Extract the [x, y] coordinate from the center of the cell holding the provided text.  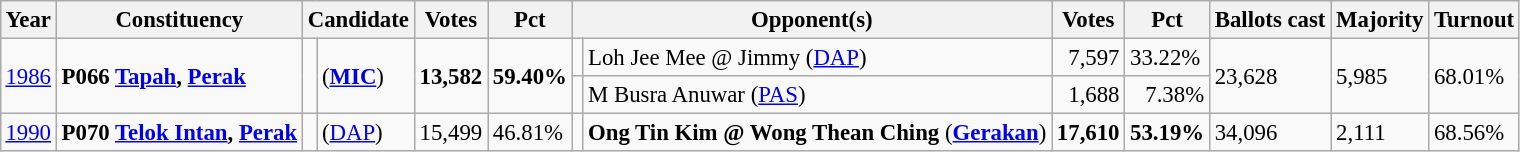
23,628 [1270, 76]
M Busra Anuwar (PAS) [818, 95]
7,597 [1088, 57]
Loh Jee Mee @ Jimmy (DAP) [818, 57]
Turnout [1474, 20]
(MIC) [366, 76]
1,688 [1088, 95]
68.56% [1474, 133]
46.81% [530, 133]
(DAP) [366, 133]
Majority [1380, 20]
53.19% [1168, 133]
1990 [28, 133]
68.01% [1474, 76]
Opponent(s) [812, 20]
13,582 [450, 76]
33.22% [1168, 57]
2,111 [1380, 133]
Year [28, 20]
Ballots cast [1270, 20]
34,096 [1270, 133]
P066 Tapah, Perak [179, 76]
59.40% [530, 76]
Ong Tin Kim @ Wong Thean Ching (Gerakan) [818, 133]
15,499 [450, 133]
Constituency [179, 20]
Candidate [358, 20]
P070 Telok Intan, Perak [179, 133]
1986 [28, 76]
17,610 [1088, 133]
5,985 [1380, 76]
7.38% [1168, 95]
